Detect which cell encompasses the target text, then output its [X, Y] center coordinate. 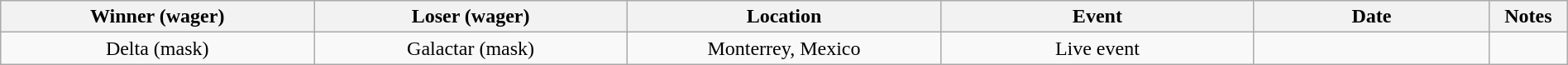
Loser (wager) [471, 17]
Date [1371, 17]
Location [784, 17]
Notes [1528, 17]
Winner (wager) [157, 17]
Event [1097, 17]
Galactar (mask) [471, 48]
Monterrey, Mexico [784, 48]
Live event [1097, 48]
Delta (mask) [157, 48]
